Find where the given text appears and provide that cell's center as [X, Y] coordinate. 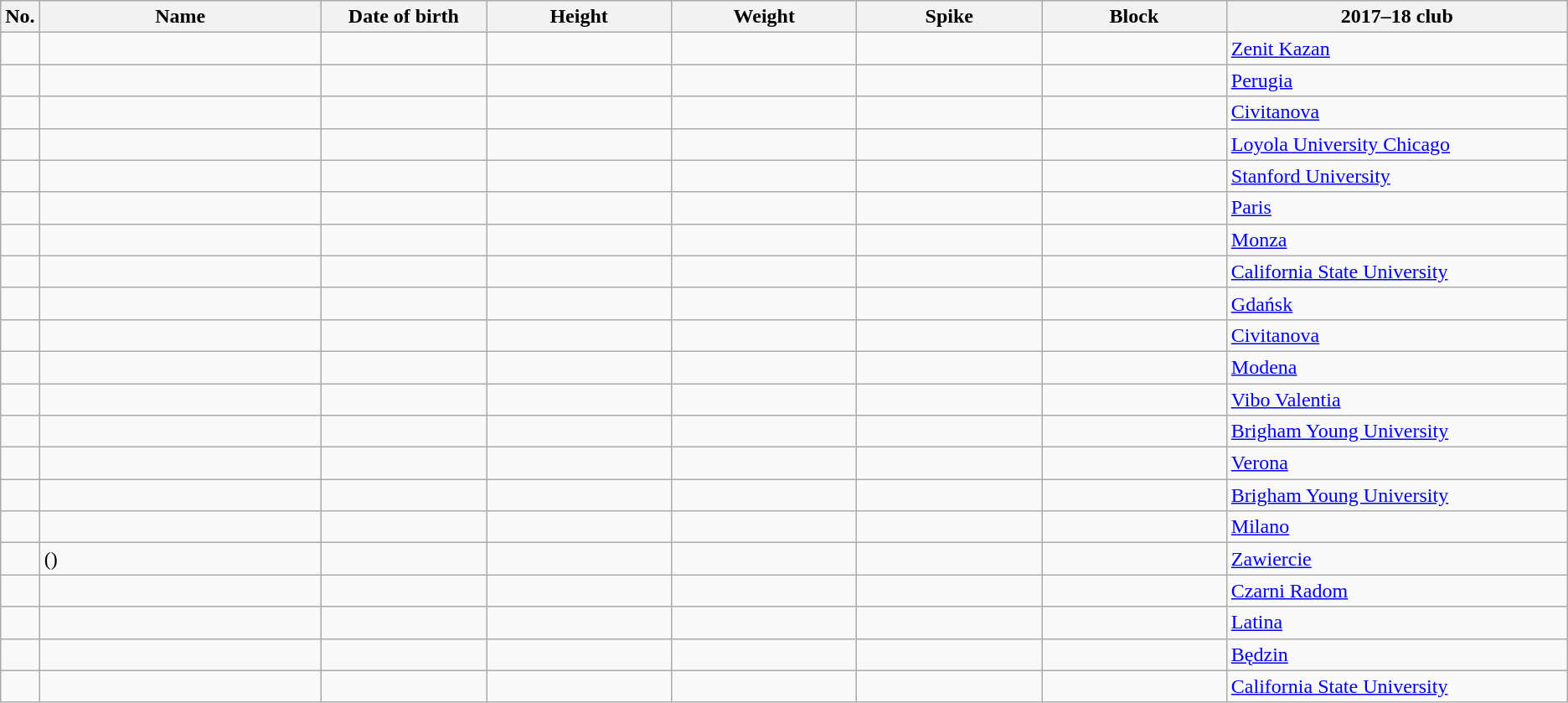
Gdańsk [1397, 303]
Będzin [1397, 654]
Height [578, 17]
Stanford University [1397, 176]
No. [20, 17]
Modena [1397, 367]
Paris [1397, 208]
Block [1134, 17]
Vibo Valentia [1397, 400]
Milano [1397, 527]
Date of birth [404, 17]
Perugia [1397, 80]
Czarni Radom [1397, 591]
Spike [950, 17]
Monza [1397, 240]
Zawiercie [1397, 559]
Verona [1397, 463]
Latina [1397, 623]
Name [180, 17]
Zenit Kazan [1397, 49]
Weight [764, 17]
2017–18 club [1397, 17]
Loyola University Chicago [1397, 144]
() [180, 559]
